Scan for the cell matching the given text and deliver its [x, y] coordinate at center. 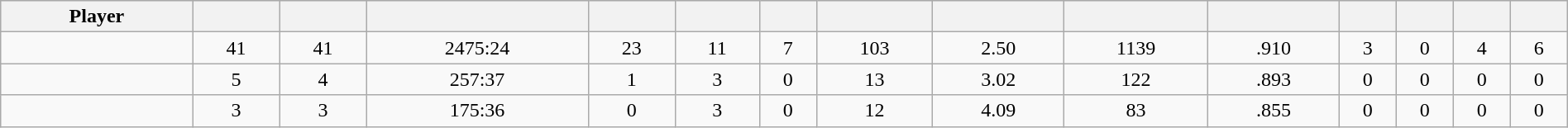
2.50 [999, 48]
.855 [1274, 111]
1139 [1136, 48]
12 [875, 111]
11 [717, 48]
23 [632, 48]
3.02 [999, 79]
7 [787, 48]
5 [237, 79]
122 [1136, 79]
.893 [1274, 79]
2475:24 [477, 48]
83 [1136, 111]
Player [97, 17]
.910 [1274, 48]
6 [1538, 48]
4.09 [999, 111]
1 [632, 79]
13 [875, 79]
175:36 [477, 111]
257:37 [477, 79]
103 [875, 48]
